Detect which cell encompasses the target text, then output its [X, Y] center coordinate. 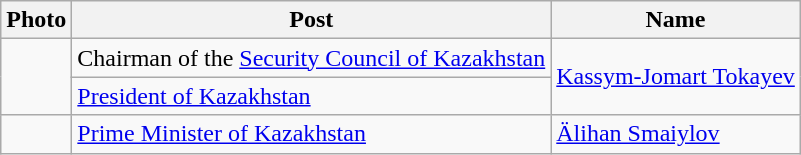
President of Kazakhstan [312, 96]
Chairman of the Security Council of Kazakhstan [312, 58]
Photo [36, 20]
Prime Minister of Kazakhstan [312, 134]
Post [312, 20]
Kassym-Jomart Tokayev [676, 77]
Älihan Smaiylov [676, 134]
Name [676, 20]
